Pinpoint the cell where the given text exists, returning its [X, Y] midpoint coordinate. 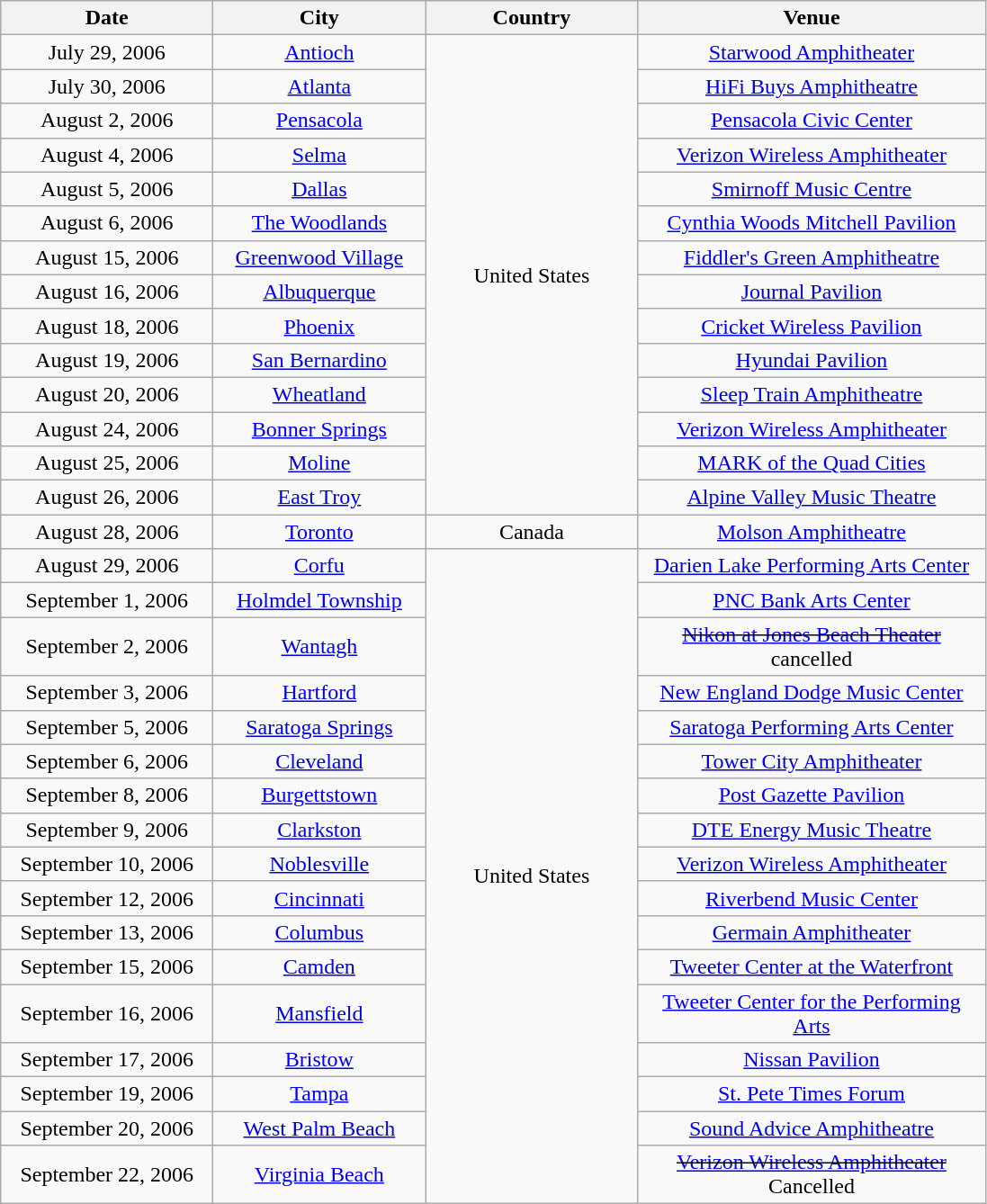
Tweeter Center at the Waterfront [812, 966]
Nissan Pavilion [812, 1060]
Tampa [319, 1094]
West Palm Beach [319, 1128]
Wheatland [319, 394]
September 3, 2006 [107, 693]
August 5, 2006 [107, 189]
Date [107, 18]
September 1, 2006 [107, 600]
DTE Energy Music Theatre [812, 830]
Albuquerque [319, 292]
PNC Bank Arts Center [812, 600]
Journal Pavilion [812, 292]
Alpine Valley Music Theatre [812, 498]
Burgettstown [319, 795]
Mansfield [319, 1013]
Cleveland [319, 761]
The Woodlands [319, 223]
Riverbend Music Center [812, 898]
September 15, 2006 [107, 966]
Starwood Amphitheater [812, 52]
MARK of the Quad Cities [812, 463]
Darien Lake Performing Arts Center [812, 566]
Cincinnati [319, 898]
August 4, 2006 [107, 155]
August 29, 2006 [107, 566]
Moline [319, 463]
New England Dodge Music Center [812, 693]
August 20, 2006 [107, 394]
Columbus [319, 932]
August 25, 2006 [107, 463]
September 8, 2006 [107, 795]
Verizon Wireless Amphitheater Cancelled [812, 1175]
Nikon at Jones Beach Theater cancelled [812, 646]
HiFi Buys Amphitheatre [812, 86]
September 20, 2006 [107, 1128]
Corfu [319, 566]
Bristow [319, 1060]
Bonner Springs [319, 429]
San Bernardino [319, 360]
August 2, 2006 [107, 121]
Atlanta [319, 86]
Sound Advice Amphitheatre [812, 1128]
Clarkston [319, 830]
Hartford [319, 693]
September 12, 2006 [107, 898]
Pensacola Civic Center [812, 121]
Pensacola [319, 121]
Virginia Beach [319, 1175]
Tower City Amphitheater [812, 761]
Antioch [319, 52]
Cricket Wireless Pavilion [812, 326]
Hyundai Pavilion [812, 360]
August 16, 2006 [107, 292]
Cynthia Woods Mitchell Pavilion [812, 223]
July 30, 2006 [107, 86]
August 15, 2006 [107, 257]
Smirnoff Music Centre [812, 189]
Camden [319, 966]
September 10, 2006 [107, 864]
August 28, 2006 [107, 532]
September 9, 2006 [107, 830]
Fiddler's Green Amphitheatre [812, 257]
Molson Amphitheatre [812, 532]
Greenwood Village [319, 257]
August 19, 2006 [107, 360]
September 13, 2006 [107, 932]
Country [532, 18]
Germain Amphitheater [812, 932]
September 5, 2006 [107, 727]
August 24, 2006 [107, 429]
Dallas [319, 189]
July 29, 2006 [107, 52]
September 19, 2006 [107, 1094]
Phoenix [319, 326]
August 26, 2006 [107, 498]
Sleep Train Amphitheatre [812, 394]
September 6, 2006 [107, 761]
St. Pete Times Forum [812, 1094]
Venue [812, 18]
September 2, 2006 [107, 646]
September 17, 2006 [107, 1060]
September 22, 2006 [107, 1175]
Noblesville [319, 864]
August 18, 2006 [107, 326]
Saratoga Springs [319, 727]
City [319, 18]
East Troy [319, 498]
Saratoga Performing Arts Center [812, 727]
Selma [319, 155]
Toronto [319, 532]
September 16, 2006 [107, 1013]
Tweeter Center for the Performing Arts [812, 1013]
Post Gazette Pavilion [812, 795]
Wantagh [319, 646]
Holmdel Township [319, 600]
Canada [532, 532]
August 6, 2006 [107, 223]
